From the cell containing the given text, extract its center point as (X, Y) coordinate. 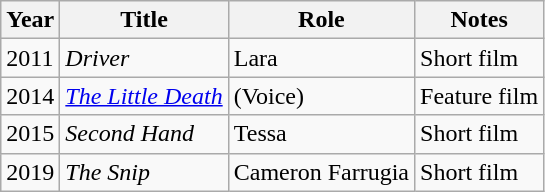
Role (321, 20)
Notes (480, 20)
2014 (30, 96)
The Little Death (144, 96)
Tessa (321, 134)
Driver (144, 58)
Second Hand (144, 134)
Cameron Farrugia (321, 172)
The Snip (144, 172)
2015 (30, 134)
Lara (321, 58)
(Voice) (321, 96)
Year (30, 20)
Feature film (480, 96)
Title (144, 20)
2011 (30, 58)
2019 (30, 172)
